Scan for the cell matching the given text and deliver its [x, y] coordinate at center. 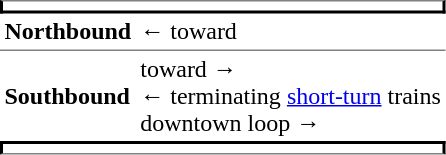
Southbound [68, 96]
Northbound [68, 33]
toward →← terminating short-turn trains downtown loop → [291, 96]
← toward [291, 33]
